Return (x, y) of the center of cell containing provided text 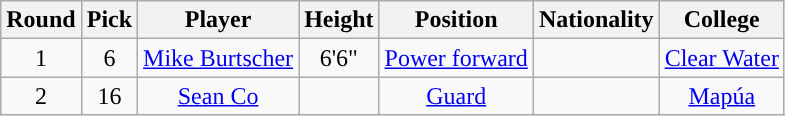
6'6" (339, 58)
Clear Water (722, 58)
Nationality (596, 20)
Sean Co (218, 96)
16 (109, 96)
6 (109, 58)
Mapúa (722, 96)
Guard (456, 96)
2 (41, 96)
Round (41, 20)
College (722, 20)
Height (339, 20)
Power forward (456, 58)
Position (456, 20)
Pick (109, 20)
Player (218, 20)
Mike Burtscher (218, 58)
1 (41, 58)
